Detect which cell encompasses the target text, then output its (X, Y) center coordinate. 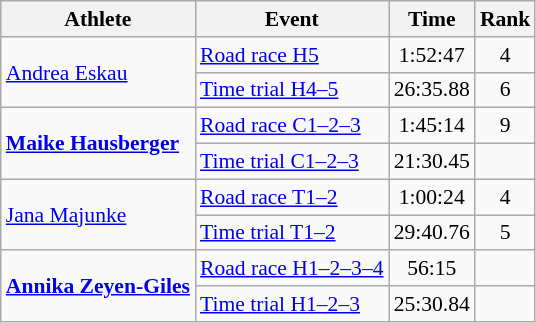
Event (292, 19)
Time (432, 19)
5 (506, 233)
25:30.84 (432, 304)
Road race C1–2–3 (292, 126)
Road race H5 (292, 55)
Maike Hausberger (98, 144)
Rank (506, 19)
29:40.76 (432, 233)
56:15 (432, 269)
Jana Majunke (98, 214)
6 (506, 90)
1:45:14 (432, 126)
26:35.88 (432, 90)
1:00:24 (432, 197)
1:52:47 (432, 55)
Time trial T1–2 (292, 233)
Athlete (98, 19)
Andrea Eskau (98, 72)
Road race H1–2–3–4 (292, 269)
Time trial C1–2–3 (292, 162)
9 (506, 126)
Time trial H4–5 (292, 90)
Time trial H1–2–3 (292, 304)
Annika Zeyen-Giles (98, 286)
21:30.45 (432, 162)
Road race T1–2 (292, 197)
